Locate the cell with the specified text and output its (x, y) center coordinate. 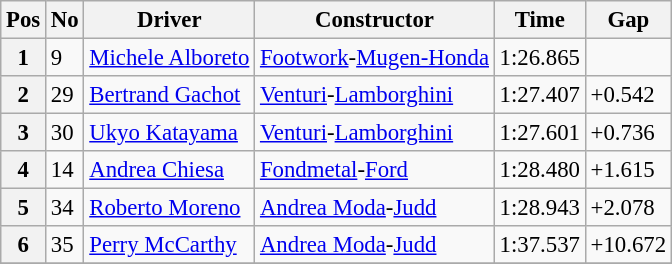
Perry McCarthy (170, 245)
Footwork-Mugen-Honda (375, 58)
No (65, 20)
+1.615 (628, 170)
Pos (24, 20)
34 (65, 208)
+2.078 (628, 208)
Gap (628, 20)
Time (540, 20)
Constructor (375, 20)
Bertrand Gachot (170, 95)
1:26.865 (540, 58)
+0.736 (628, 133)
30 (65, 133)
Driver (170, 20)
5 (24, 208)
1:28.943 (540, 208)
29 (65, 95)
1:37.537 (540, 245)
9 (65, 58)
Michele Alboreto (170, 58)
6 (24, 245)
2 (24, 95)
4 (24, 170)
Fondmetal-Ford (375, 170)
14 (65, 170)
+10.672 (628, 245)
+0.542 (628, 95)
Andrea Chiesa (170, 170)
3 (24, 133)
1:28.480 (540, 170)
35 (65, 245)
Ukyo Katayama (170, 133)
1:27.407 (540, 95)
1 (24, 58)
1:27.601 (540, 133)
Roberto Moreno (170, 208)
